Find where the given text appears and provide that cell's center as (X, Y) coordinate. 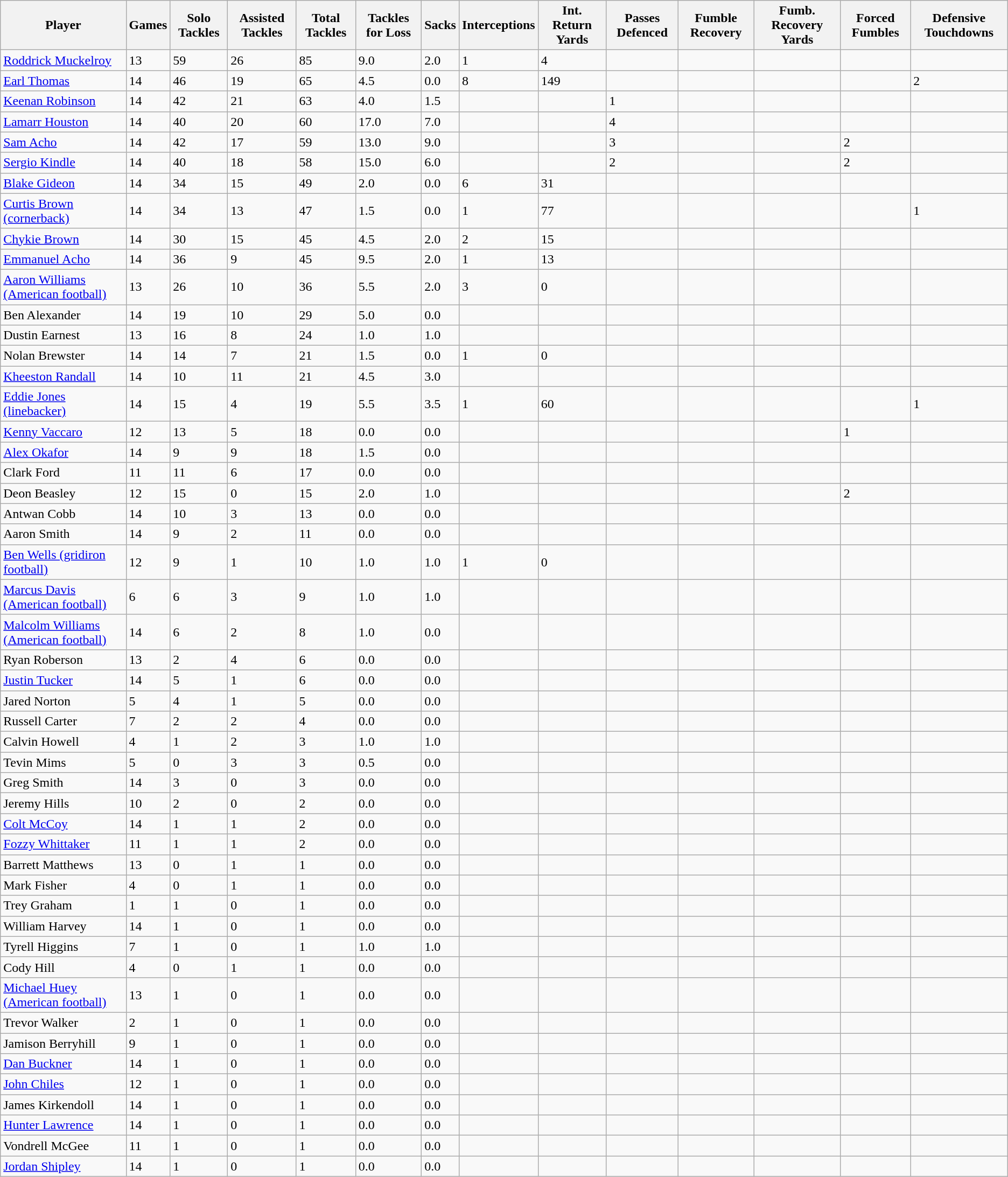
Tyrell Higgins (64, 947)
Colt McCoy (64, 824)
Tevin Mims (64, 762)
Lamarr Houston (64, 122)
Player (64, 25)
Barrett Matthews (64, 865)
Aaron Smith (64, 534)
16 (199, 335)
Deon Beasley (64, 493)
Sam Acho (64, 142)
Tackles for Loss (388, 25)
Int. Return Yards (572, 25)
24 (326, 335)
17.0 (388, 122)
Hunter Lawrence (64, 1125)
Nolan Brewster (64, 356)
47 (326, 211)
Antwan Cobb (64, 514)
Jordan Shipley (64, 1166)
Jamison Berryhill (64, 1043)
Emmanuel Acho (64, 259)
77 (572, 211)
Justin Tucker (64, 680)
20 (262, 122)
4.0 (388, 101)
Kheeston Randall (64, 376)
Keenan Robinson (64, 101)
Earl Thomas (64, 81)
9.5 (388, 259)
Kenny Vaccaro (64, 432)
Marcus Davis (American football) (64, 597)
30 (199, 239)
Ryan Roberson (64, 660)
58 (326, 163)
Aaron Williams (American football) (64, 286)
Alex Okafor (64, 452)
Sergio Kindle (64, 163)
Ben Alexander (64, 315)
Malcolm Williams (American football) (64, 632)
Cody Hill (64, 967)
0.5 (388, 762)
Fumble Recovery (716, 25)
John Chiles (64, 1084)
Mark Fisher (64, 885)
Blake Gideon (64, 183)
Curtis Brown (cornerback) (64, 211)
Jeremy Hills (64, 803)
Clark Ford (64, 473)
6.0 (440, 163)
Solo Tackles (199, 25)
Eddie Jones (linebacker) (64, 404)
Roddrick Muckelroy (64, 60)
Fumb. Recovery Yards (797, 25)
149 (572, 81)
85 (326, 60)
65 (326, 81)
Fozzy Whittaker (64, 844)
7.0 (440, 122)
Chykie Brown (64, 239)
3.0 (440, 376)
46 (199, 81)
31 (572, 183)
5.0 (388, 315)
Forced Fumbles (876, 25)
Assisted Tackles (262, 25)
29 (326, 315)
63 (326, 101)
15.0 (388, 163)
Sacks (440, 25)
Dustin Earnest (64, 335)
Total Tackles (326, 25)
Interceptions (499, 25)
Dan Buckner (64, 1064)
Passes Defenced (642, 25)
William Harvey (64, 926)
13.0 (388, 142)
Greg Smith (64, 783)
Calvin Howell (64, 742)
3.5 (440, 404)
Defensive Touchdowns (960, 25)
James Kirkendoll (64, 1105)
Ben Wells (gridiron football) (64, 562)
49 (326, 183)
Trevor Walker (64, 1022)
Vondrell McGee (64, 1146)
Trey Graham (64, 906)
Jared Norton (64, 700)
Games (148, 25)
Russell Carter (64, 721)
Michael Huey (American football) (64, 995)
